Scan for the cell matching the given text and deliver its [X, Y] coordinate at center. 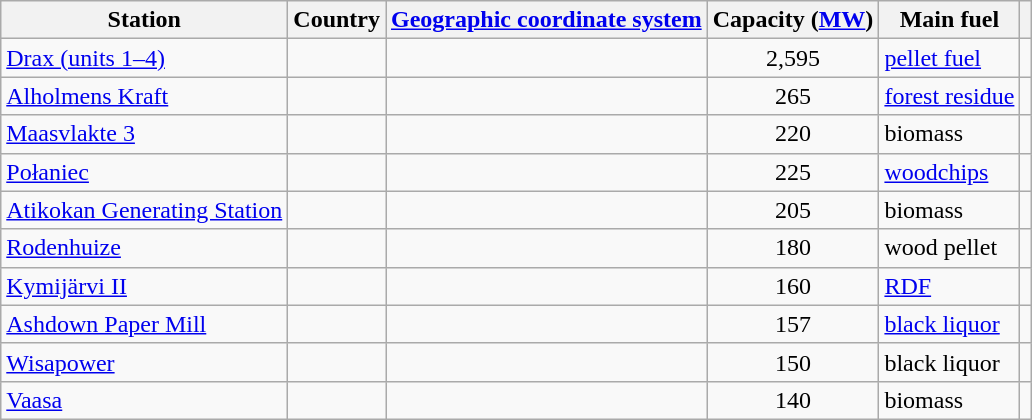
157 [793, 324]
forest residue [950, 96]
woodchips [950, 172]
Ashdown Paper Mill [144, 324]
220 [793, 134]
Alholmens Kraft [144, 96]
Vaasa [144, 400]
180 [793, 248]
Capacity (MW) [793, 20]
Rodenhuize [144, 248]
205 [793, 210]
RDF [950, 286]
Station [144, 20]
160 [793, 286]
Maasvlakte 3 [144, 134]
265 [793, 96]
Geographic coordinate system [547, 20]
Wisapower [144, 362]
wood pellet [950, 248]
150 [793, 362]
Main fuel [950, 20]
Drax (units 1–4) [144, 58]
225 [793, 172]
140 [793, 400]
Atikokan Generating Station [144, 210]
Kymijärvi II [144, 286]
Country [337, 20]
pellet fuel [950, 58]
2,595 [793, 58]
Połaniec [144, 172]
